For the text-containing cell, return its midpoint in [X, Y] coordinate format. 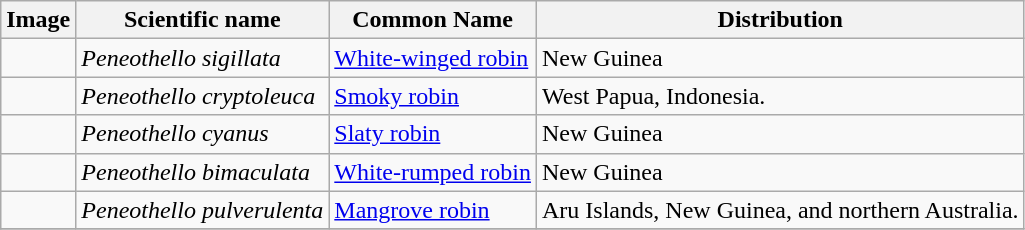
Peneothello cryptoleuca [202, 96]
Peneothello cyanus [202, 134]
Distribution [780, 20]
Scientific name [202, 20]
Peneothello bimaculata [202, 172]
White-winged robin [433, 58]
Aru Islands, New Guinea, and northern Australia. [780, 210]
Mangrove robin [433, 210]
West Papua, Indonesia. [780, 96]
White-rumped robin [433, 172]
Peneothello pulverulenta [202, 210]
Image [38, 20]
Slaty robin [433, 134]
Smoky robin [433, 96]
Peneothello sigillata [202, 58]
Common Name [433, 20]
